Extract the [X, Y] coordinate from the center of the cell holding the provided text.  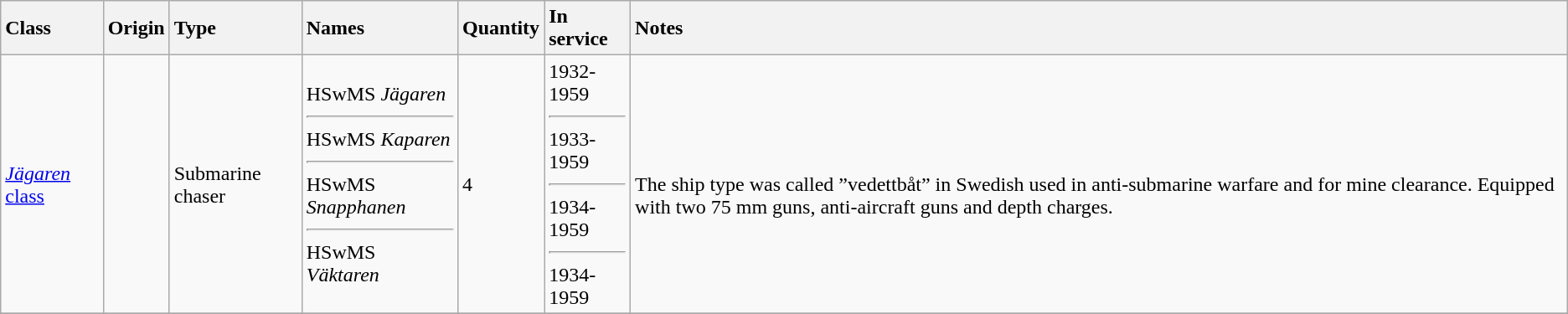
In service [588, 28]
Names [379, 28]
Type [235, 28]
Origin [136, 28]
Jägaren class [52, 184]
HSwMS JägarenHSwMS KaparenHSwMS SnapphanenHSwMS Väktaren [379, 184]
Class [52, 28]
Notes [1099, 28]
Quantity [501, 28]
4 [501, 184]
1932-19591933-19591934-1959 1934-1959 [588, 184]
Submarine chaser [235, 184]
